Capture the cell that displays the provided text and extract its [X, Y] central coordinate. 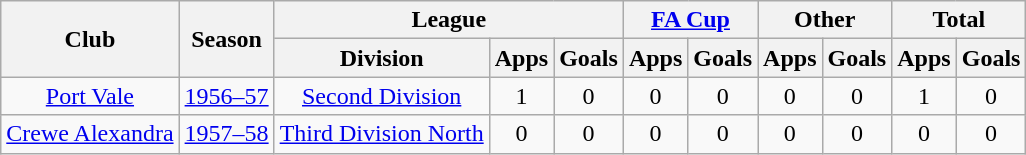
Second Division [382, 96]
Club [90, 39]
Third Division North [382, 134]
FA Cup [690, 20]
Port Vale [90, 96]
1956–57 [226, 96]
Season [226, 39]
Division [382, 58]
Total [959, 20]
League [448, 20]
Other [825, 20]
Crewe Alexandra [90, 134]
1957–58 [226, 134]
